Output the [X, Y] coordinate of the center of the cell containing the given text.  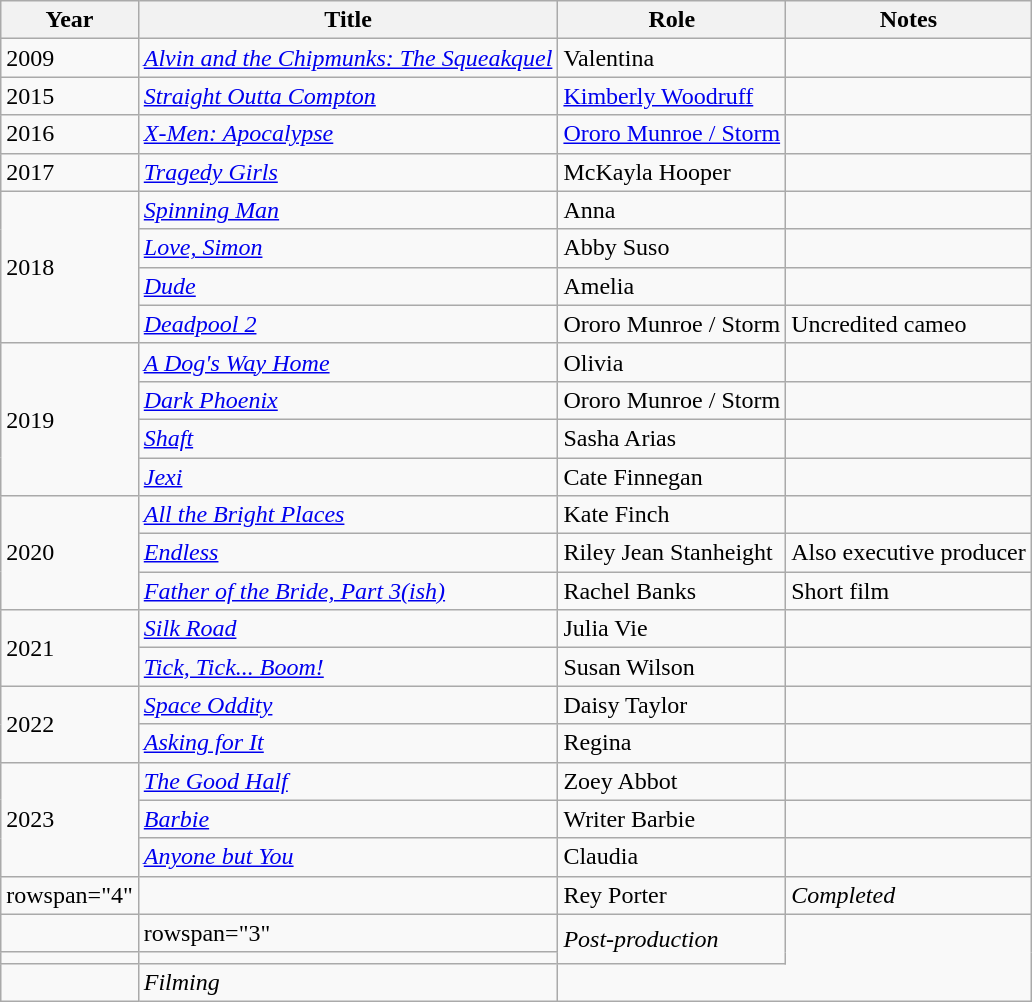
Filming [348, 982]
Amelia [672, 286]
Tragedy Girls [348, 172]
2017 [70, 172]
Uncredited cameo [909, 324]
2020 [70, 553]
Barbie [348, 819]
Silk Road [348, 629]
Riley Jean Stanheight [672, 553]
Post-production [672, 938]
Kimberly Woodruff [672, 96]
Daisy Taylor [672, 705]
Susan Wilson [672, 667]
Spinning Man [348, 210]
Anna [672, 210]
Short film [909, 591]
Alvin and the Chipmunks: The Squeakquel [348, 58]
rowspan="4" [70, 895]
Deadpool 2 [348, 324]
Sasha Arias [672, 438]
Dark Phoenix [348, 400]
Olivia [672, 362]
Julia Vie [672, 629]
All the Bright Places [348, 515]
2023 [70, 819]
Title [348, 20]
Love, Simon [348, 248]
Anyone but You [348, 857]
Role [672, 20]
Kate Finch [672, 515]
Completed [909, 895]
Asking for It [348, 743]
Year [70, 20]
Father of the Bride, Part 3(ish) [348, 591]
Rey Porter [672, 895]
2021 [70, 648]
Rachel Banks [672, 591]
2016 [70, 134]
Cate Finnegan [672, 477]
2022 [70, 724]
2019 [70, 419]
Tick, Tick... Boom! [348, 667]
Shaft [348, 438]
Dude [348, 286]
X-Men: Apocalypse [348, 134]
2018 [70, 267]
Writer Barbie [672, 819]
McKayla Hooper [672, 172]
Claudia [672, 857]
The Good Half [348, 781]
A Dog's Way Home [348, 362]
Jexi [348, 477]
2015 [70, 96]
Notes [909, 20]
Abby Suso [672, 248]
Space Oddity [348, 705]
Also executive producer [909, 553]
2009 [70, 58]
Zoey Abbot [672, 781]
Endless [348, 553]
rowspan="3" [348, 933]
Straight Outta Compton [348, 96]
Regina [672, 743]
Valentina [672, 58]
